Provide the [x, y] coordinate of the cell's center where the given text is located.  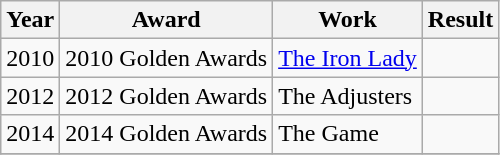
The Adjusters [348, 96]
2012 Golden Awards [166, 96]
2010 Golden Awards [166, 58]
Year [30, 20]
The Iron Lady [348, 58]
The Game [348, 134]
2014 [30, 134]
Work [348, 20]
Result [460, 20]
2010 [30, 58]
2014 Golden Awards [166, 134]
2012 [30, 96]
Award [166, 20]
